Return the (x, y) coordinate for the center point of the cell that contains the specified text.  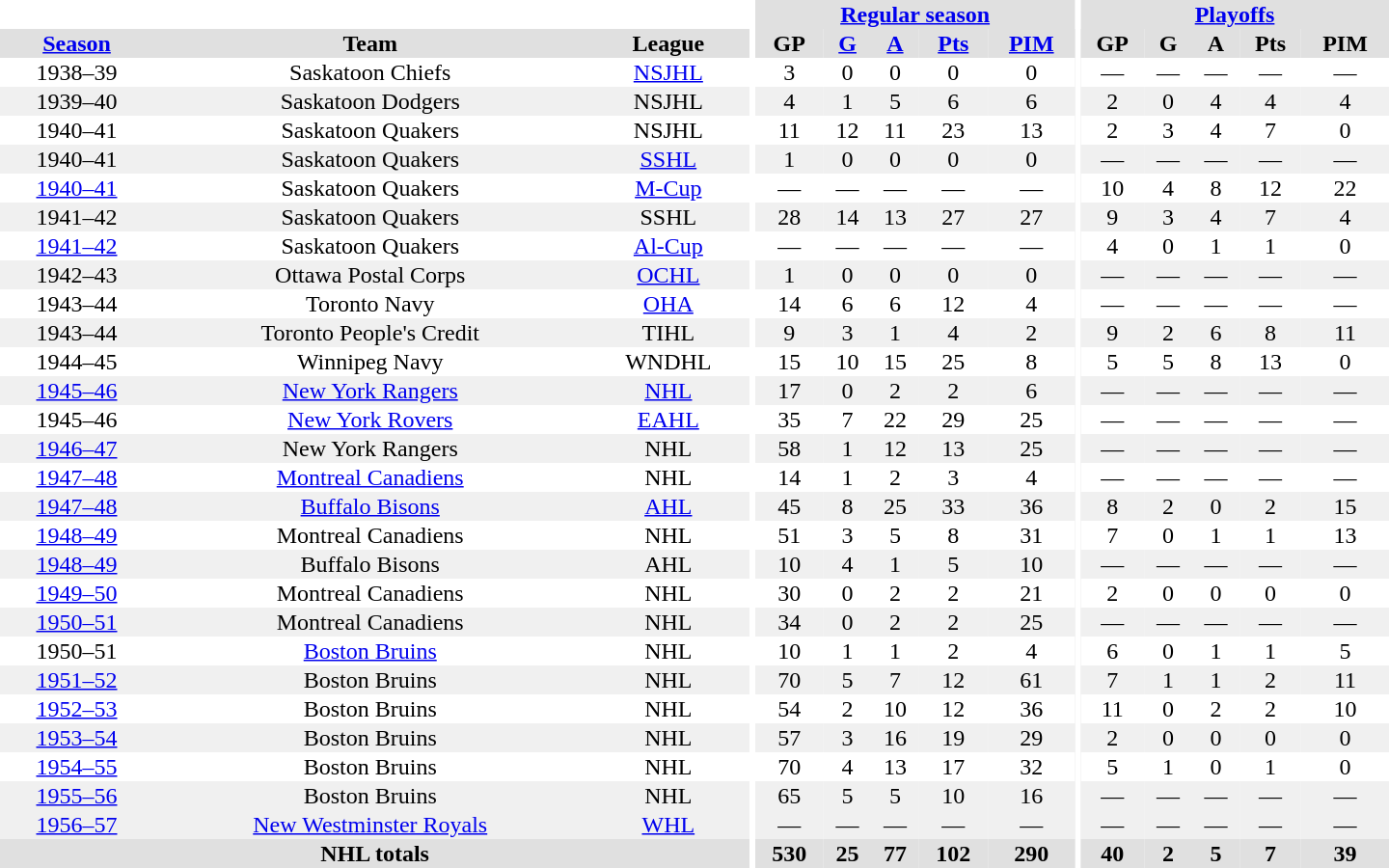
Saskatoon Chiefs (370, 72)
65 (789, 796)
45 (789, 506)
1939–40 (77, 101)
Playoffs (1235, 14)
77 (895, 854)
61 (1032, 680)
1938–39 (77, 72)
Regular season (915, 14)
51 (789, 535)
M-Cup (667, 188)
1946–47 (77, 448)
33 (953, 506)
Season (77, 43)
35 (789, 420)
New York Rovers (370, 420)
23 (953, 130)
31 (1032, 535)
1956–57 (77, 825)
1953–54 (77, 738)
League (667, 43)
1951–52 (77, 680)
530 (789, 854)
OHA (667, 304)
Saskatoon Dodgers (370, 101)
102 (953, 854)
WHL (667, 825)
1954–55 (77, 767)
EAHL (667, 420)
39 (1345, 854)
1942–43 (77, 275)
58 (789, 448)
34 (789, 622)
40 (1112, 854)
Toronto Navy (370, 304)
54 (789, 709)
OCHL (667, 275)
WNDHL (667, 362)
Toronto People's Credit (370, 333)
21 (1032, 593)
28 (789, 217)
Al-Cup (667, 246)
TIHL (667, 333)
30 (789, 593)
Team (370, 43)
1952–53 (77, 709)
New Westminster Royals (370, 825)
32 (1032, 767)
1955–56 (77, 796)
NHL totals (374, 854)
1949–50 (77, 593)
19 (953, 738)
57 (789, 738)
290 (1032, 854)
Ottawa Postal Corps (370, 275)
Winnipeg Navy (370, 362)
1944–45 (77, 362)
